Scan for the cell matching the given text and deliver its [x, y] coordinate at center. 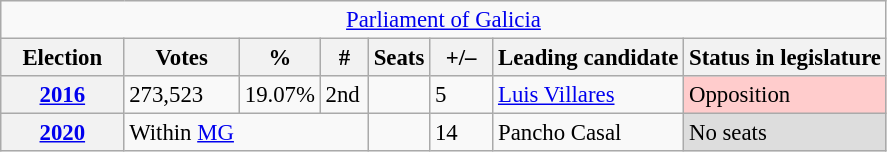
Parliament of Galicia [444, 20]
Election [62, 58]
# [344, 58]
2020 [62, 133]
Leading candidate [588, 58]
Opposition [786, 95]
Within MG [246, 133]
% [280, 58]
2nd [344, 95]
Luis Villares [588, 95]
14 [462, 133]
5 [462, 95]
19.07% [280, 95]
Votes [182, 58]
No seats [786, 133]
Seats [398, 58]
Pancho Casal [588, 133]
2016 [62, 95]
+/– [462, 58]
273,523 [182, 95]
Status in legislature [786, 58]
